Return [X, Y] of the center of cell containing provided text 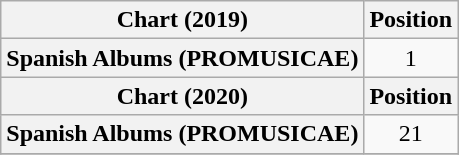
Chart (2020) [182, 96]
21 [411, 134]
Chart (2019) [182, 20]
1 [411, 58]
